Determine the (x, y) coordinate at the center of the cell enclosing the given text.  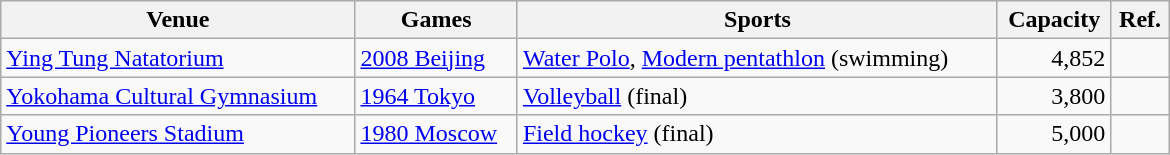
Capacity (1054, 20)
Water Polo, Modern pentathlon (swimming) (757, 58)
Ref. (1140, 20)
Ying Tung Natatorium (178, 58)
1980 Moscow (436, 134)
Sports (757, 20)
Young Pioneers Stadium (178, 134)
Venue (178, 20)
1964 Tokyo (436, 96)
Games (436, 20)
2008 Beijing (436, 58)
Field hockey (final) (757, 134)
Volleyball (final) (757, 96)
Yokohama Cultural Gymnasium (178, 96)
3,800 (1054, 96)
5,000 (1054, 134)
4,852 (1054, 58)
